Determine the [X, Y] coordinate at the center of the cell enclosing the given text.  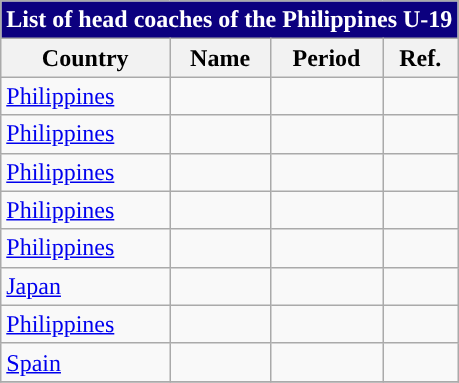
Name [220, 58]
Japan [86, 286]
List of head coaches of the Philippines U-19 [230, 20]
Spain [86, 362]
Period [326, 58]
Country [86, 58]
Ref. [420, 58]
